Return the [X, Y] coordinate for the center point of the cell that contains the specified text.  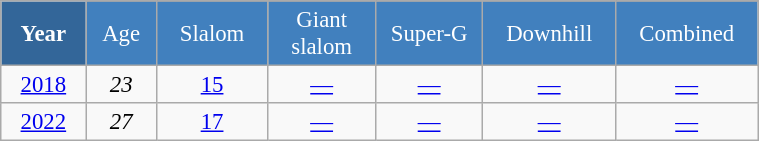
23 [121, 85]
2018 [44, 85]
17 [212, 122]
Age [121, 34]
Giantslalom [322, 34]
27 [121, 122]
Downhill [550, 34]
Year [44, 34]
Combined [687, 34]
Slalom [212, 34]
2022 [44, 122]
Super-G [428, 34]
15 [212, 85]
